Return (X, Y) of the center of cell containing provided text 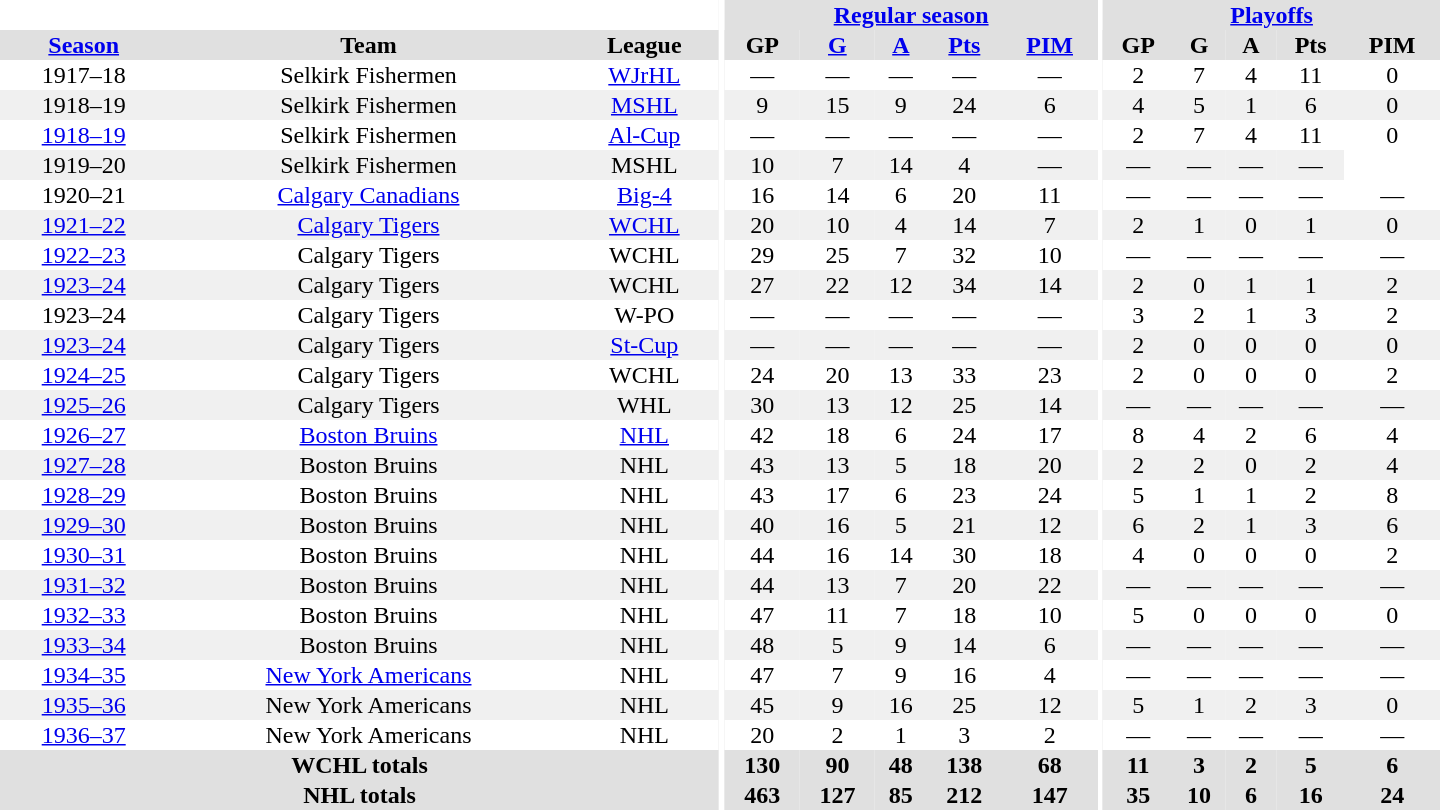
1931–32 (84, 585)
1929–30 (84, 525)
463 (762, 795)
Regular season (912, 15)
1927–28 (84, 465)
90 (838, 765)
21 (964, 525)
212 (964, 795)
1928–29 (84, 495)
WCHL totals (360, 765)
St-Cup (644, 345)
1920–21 (84, 195)
1930–31 (84, 555)
130 (762, 765)
1921–22 (84, 225)
Playoffs (1272, 15)
Calgary Canadians (368, 195)
WHL (644, 405)
1924–25 (84, 375)
27 (762, 285)
29 (762, 255)
1917–18 (84, 75)
1935–36 (84, 705)
147 (1050, 795)
34 (964, 285)
45 (762, 705)
35 (1138, 795)
W-PO (644, 315)
127 (838, 795)
1934–35 (84, 675)
15 (838, 105)
1919–20 (84, 165)
1925–26 (84, 405)
League (644, 45)
138 (964, 765)
1932–33 (84, 615)
WJrHL (644, 75)
NHL totals (360, 795)
85 (901, 795)
42 (762, 435)
1933–34 (84, 645)
40 (762, 525)
68 (1050, 765)
1936–37 (84, 735)
Big-4 (644, 195)
Team (368, 45)
Season (84, 45)
1926–27 (84, 435)
1922–23 (84, 255)
33 (964, 375)
Al-Cup (644, 135)
32 (964, 255)
